Find where the given text appears and provide that cell's center as (X, Y) coordinate. 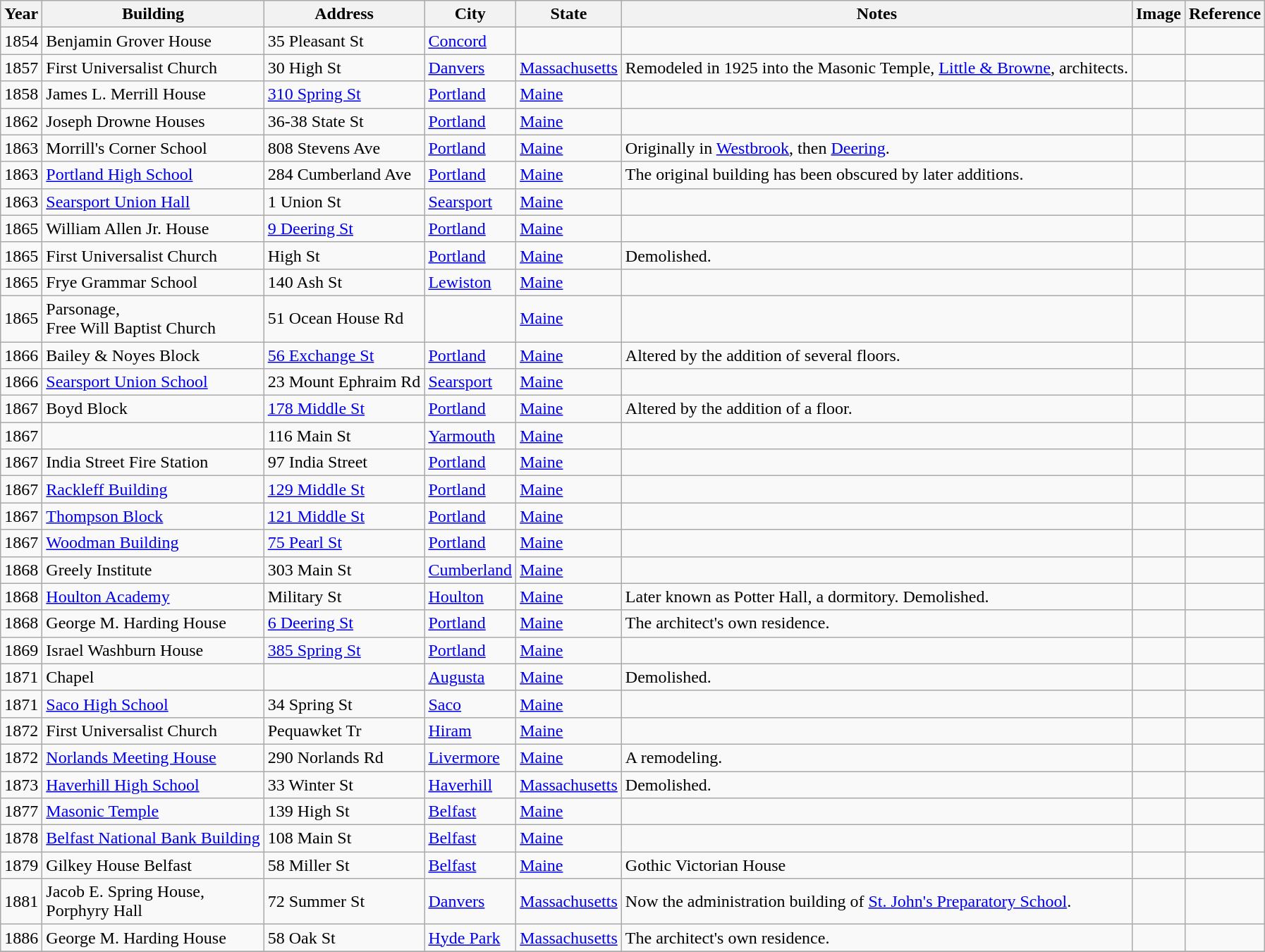
56 Exchange St (344, 355)
Norlands Meeting House (153, 757)
Cumberland (470, 570)
Remodeled in 1925 into the Masonic Temple, Little & Browne, architects. (876, 68)
The original building has been obscured by later additions. (876, 175)
Bailey & Noyes Block (153, 355)
Building (153, 14)
Lewiston (470, 282)
Saco (470, 704)
Livermore (470, 757)
1 Union St (344, 202)
Altered by the addition of a floor. (876, 409)
385 Spring St (344, 650)
Concord (470, 41)
9 Deering St (344, 228)
Year (21, 14)
Thompson Block (153, 516)
Houlton (470, 597)
33 Winter St (344, 785)
Benjamin Grover House (153, 41)
108 Main St (344, 838)
Searsport Union Hall (153, 202)
1881 (21, 901)
Hiram (470, 731)
Rackleff Building (153, 489)
1879 (21, 865)
Jacob E. Spring House,Porphyry Hall (153, 901)
James L. Merrill House (153, 94)
Originally in Westbrook, then Deering. (876, 148)
34 Spring St (344, 704)
India Street Fire Station (153, 463)
Greely Institute (153, 570)
310 Spring St (344, 94)
58 Oak St (344, 938)
Pequawket Tr (344, 731)
Address (344, 14)
808 Stevens Ave (344, 148)
35 Pleasant St (344, 41)
1858 (21, 94)
William Allen Jr. House (153, 228)
23 Mount Ephraim Rd (344, 382)
Searsport Union School (153, 382)
Houlton Academy (153, 597)
1878 (21, 838)
High St (344, 255)
303 Main St (344, 570)
140 Ash St (344, 282)
Gilkey House Belfast (153, 865)
Reference (1224, 14)
290 Norlands Rd (344, 757)
121 Middle St (344, 516)
Portland High School (153, 175)
1857 (21, 68)
1877 (21, 812)
97 India Street (344, 463)
178 Middle St (344, 409)
116 Main St (344, 436)
51 Ocean House Rd (344, 319)
6 Deering St (344, 623)
Augusta (470, 677)
Notes (876, 14)
Yarmouth (470, 436)
A remodeling. (876, 757)
Frye Grammar School (153, 282)
1873 (21, 785)
1862 (21, 121)
36-38 State St (344, 121)
75 Pearl St (344, 543)
Hyde Park (470, 938)
Military St (344, 597)
Belfast National Bank Building (153, 838)
284 Cumberland Ave (344, 175)
Altered by the addition of several floors. (876, 355)
Saco High School (153, 704)
Chapel (153, 677)
Israel Washburn House (153, 650)
129 Middle St (344, 489)
Masonic Temple (153, 812)
Haverhill High School (153, 785)
Morrill's Corner School (153, 148)
72 Summer St (344, 901)
58 Miller St (344, 865)
139 High St (344, 812)
Gothic Victorian House (876, 865)
Woodman Building (153, 543)
Later known as Potter Hall, a dormitory. Demolished. (876, 597)
Boyd Block (153, 409)
State (569, 14)
Haverhill (470, 785)
Image (1158, 14)
1869 (21, 650)
1886 (21, 938)
30 High St (344, 68)
Joseph Drowne Houses (153, 121)
Parsonage,Free Will Baptist Church (153, 319)
Now the administration building of St. John's Preparatory School. (876, 901)
City (470, 14)
1854 (21, 41)
